Locate the cell with the specified text and output its (X, Y) center coordinate. 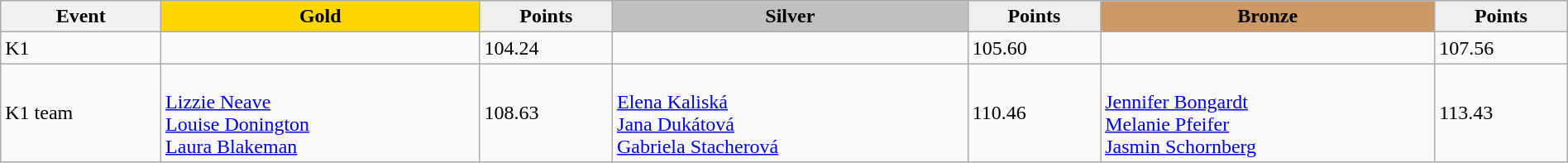
107.56 (1502, 48)
K1 team (81, 113)
Gold (321, 17)
Lizzie NeaveLouise DoningtonLaura Blakeman (321, 113)
Bronze (1268, 17)
Silver (791, 17)
K1 (81, 48)
110.46 (1034, 113)
Event (81, 17)
105.60 (1034, 48)
Jennifer BongardtMelanie PfeiferJasmin Schornberg (1268, 113)
108.63 (546, 113)
104.24 (546, 48)
Elena KaliskáJana DukátováGabriela Stacherová (791, 113)
113.43 (1502, 113)
